Output the (X, Y) coordinate of the center of the cell containing the given text.  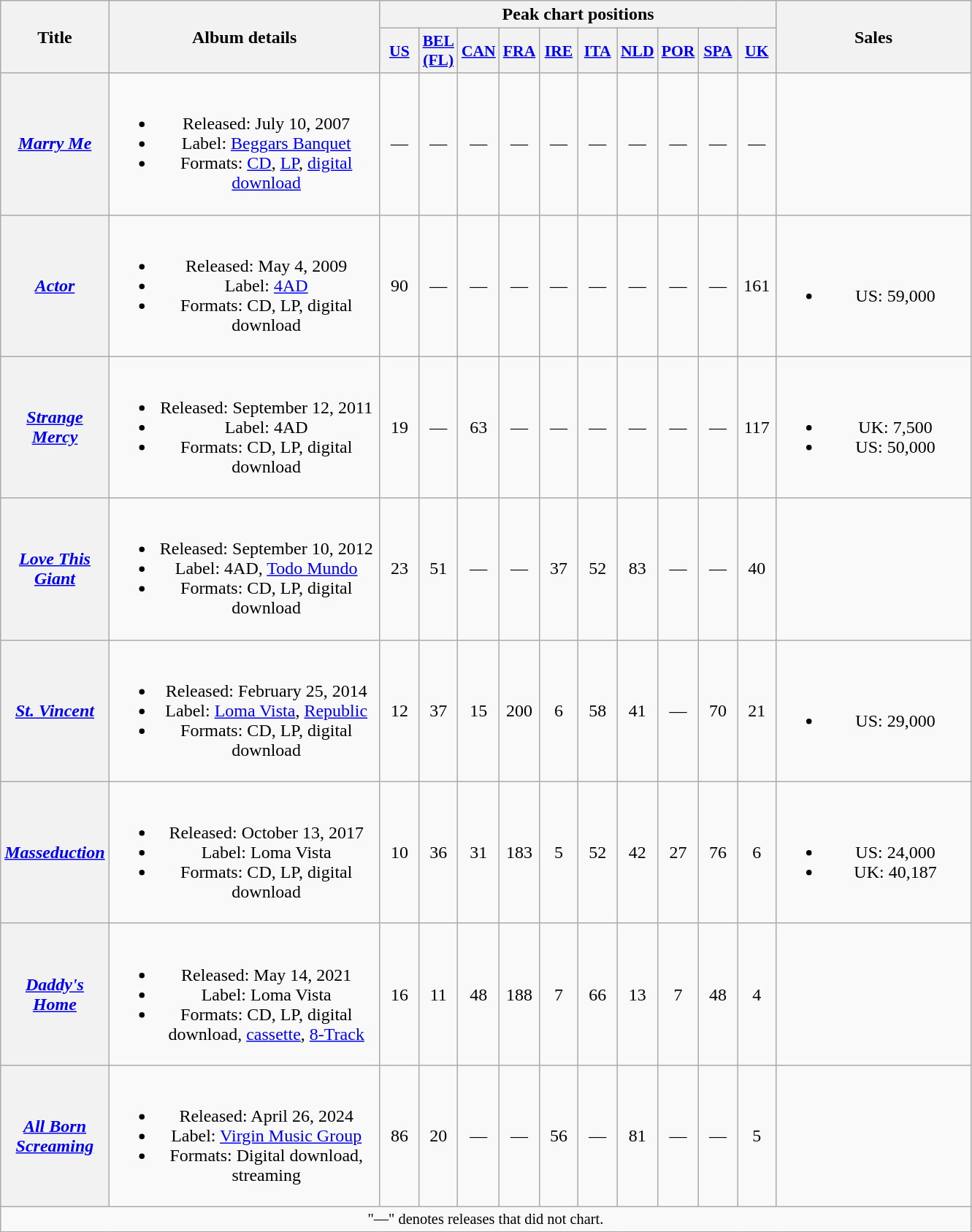
Released: May 14, 2021Label: Loma VistaFormats: CD, LP, digital download, cassette, 8-Track (244, 994)
Love This Giant (55, 569)
Released: April 26, 2024Label: Virgin Music GroupFormats: Digital download, streaming (244, 1136)
76 (717, 852)
66 (597, 994)
Album details (244, 37)
31 (479, 852)
10 (399, 852)
US: 29,000 (873, 711)
POR (678, 51)
US: 59,000 (873, 286)
58 (597, 711)
200 (519, 711)
27 (678, 852)
CAN (479, 51)
Marry Me (55, 144)
51 (438, 569)
BEL (FL) (438, 51)
90 (399, 286)
Released: July 10, 2007Label: Beggars BanquetFormats: CD, LP, digital download (244, 144)
11 (438, 994)
"—" denotes releases that did not chart. (486, 1219)
12 (399, 711)
161 (757, 286)
Released: February 25, 2014Label: Loma Vista, RepublicFormats: CD, LP, digital download (244, 711)
Daddy's Home (55, 994)
21 (757, 711)
19 (399, 427)
117 (757, 427)
Masseduction (55, 852)
183 (519, 852)
FRA (519, 51)
Peak chart positions (578, 15)
Released: September 12, 2011Label: 4ADFormats: CD, LP, digital download (244, 427)
23 (399, 569)
16 (399, 994)
UK (757, 51)
40 (757, 569)
63 (479, 427)
4 (757, 994)
15 (479, 711)
NLD (638, 51)
All Born Screaming (55, 1136)
83 (638, 569)
SPA (717, 51)
56 (558, 1136)
Actor (55, 286)
Title (55, 37)
Released: October 13, 2017Label: Loma VistaFormats: CD, LP, digital download (244, 852)
20 (438, 1136)
Released: September 10, 2012Label: 4AD, Todo MundoFormats: CD, LP, digital download (244, 569)
US: 24,000UK: 40,187 (873, 852)
St. Vincent (55, 711)
13 (638, 994)
36 (438, 852)
ITA (597, 51)
81 (638, 1136)
UK: 7,500US: 50,000 (873, 427)
41 (638, 711)
188 (519, 994)
86 (399, 1136)
Released: May 4, 2009Label: 4ADFormats: CD, LP, digital download (244, 286)
Strange Mercy (55, 427)
IRE (558, 51)
70 (717, 711)
US (399, 51)
42 (638, 852)
Sales (873, 37)
